Detect which cell encompasses the target text, then output its [X, Y] center coordinate. 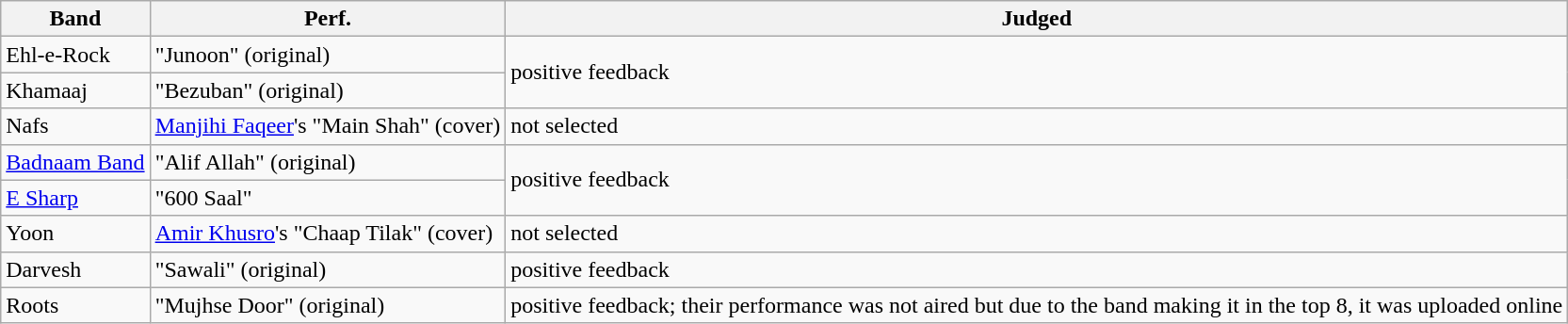
E Sharp [75, 198]
Ehl-e-Rock [75, 55]
"Junoon" (original) [328, 55]
Nafs [75, 126]
Roots [75, 305]
Yoon [75, 234]
Badnaam Band [75, 162]
Judged [1037, 19]
Perf. [328, 19]
Amir Khusro's "Chaap Tilak" (cover) [328, 234]
Band [75, 19]
"Alif Allah" (original) [328, 162]
"Mujhse Door" (original) [328, 305]
positive feedback; their performance was not aired but due to the band making it in the top 8, it was uploaded online [1037, 305]
"600 Saal" [328, 198]
Manjihi Faqeer's "Main Shah" (cover) [328, 126]
Khamaaj [75, 90]
Darvesh [75, 269]
"Bezuban" (original) [328, 90]
"Sawali" (original) [328, 269]
